Locate the cell with the specified text and output its [x, y] center coordinate. 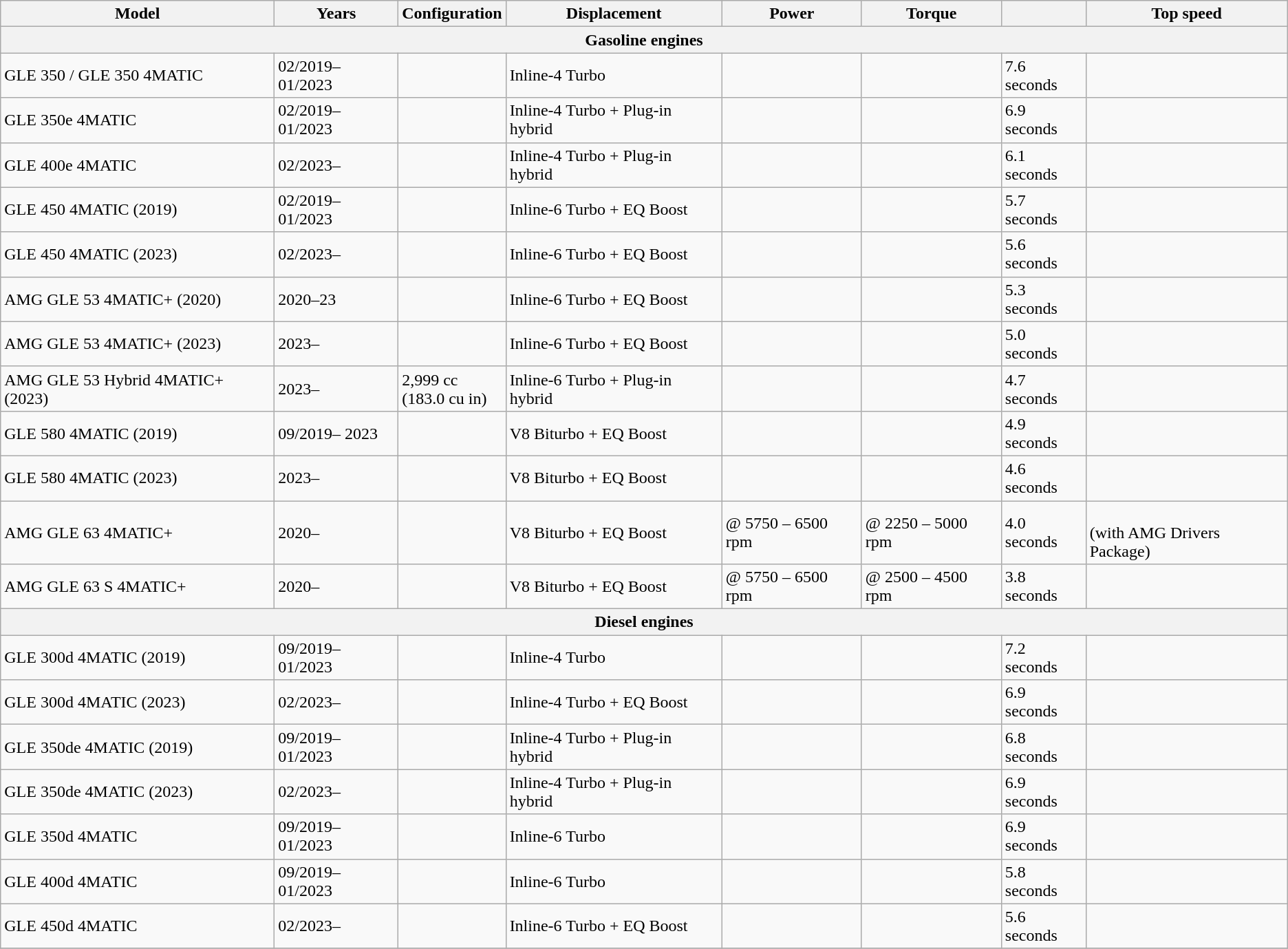
GLE 300d 4MATIC (2019) [138, 658]
GLE 350de 4MATIC (2023) [138, 791]
4.0 seconds [1043, 533]
5.8 seconds [1043, 881]
Model [138, 14]
GLE 300d 4MATIC (2023) [138, 702]
Years [336, 14]
GLE 580 4MATIC (2023) [138, 478]
Top speed [1186, 14]
Power [791, 14]
Inline-4 Turbo + EQ Boost [614, 702]
GLE 350d 4MATIC [138, 837]
GLE 350 / GLE 350 4MATIC [138, 76]
GLE 450 4MATIC (2019) [138, 209]
@ 2500 – 4500 rpm [932, 586]
7.6 seconds [1043, 76]
4.7 seconds [1043, 388]
5.0 seconds [1043, 344]
4.6 seconds [1043, 478]
Torque [932, 14]
7.2 seconds [1043, 658]
GLE 400e 4MATIC [138, 165]
Inline-6 Turbo + Plug-in hybrid [614, 388]
GLE 400d 4MATIC [138, 881]
GLE 350e 4MATIC [138, 120]
GLE 580 4MATIC (2019) [138, 434]
6.8 seconds [1043, 747]
AMG GLE 63 4MATIC+ [138, 533]
09/2019– 2023 [336, 434]
Configuration [452, 14]
AMG GLE 53 4MATIC+ (2023) [138, 344]
GLE 450 4MATIC (2023) [138, 255]
Displacement [614, 14]
3.8 seconds [1043, 586]
AMG GLE 53 4MATIC+ (2020) [138, 299]
AMG GLE 63 S 4MATIC+ [138, 586]
GLE 350de 4MATIC (2019) [138, 747]
2020–23 [336, 299]
2,999 cc(183.0 cu in) [452, 388]
5.7 seconds [1043, 209]
Gasoline engines [644, 40]
4.9 seconds [1043, 434]
@ 2250 – 5000 rpm [932, 533]
(with AMG Drivers Package) [1186, 533]
5.3 seconds [1043, 299]
AMG GLE 53 Hybrid 4MATIC+ (2023) [138, 388]
GLE 450d 4MATIC [138, 926]
6.1 seconds [1043, 165]
Diesel engines [644, 622]
